Find where the given text appears and provide that cell's center as (x, y) coordinate. 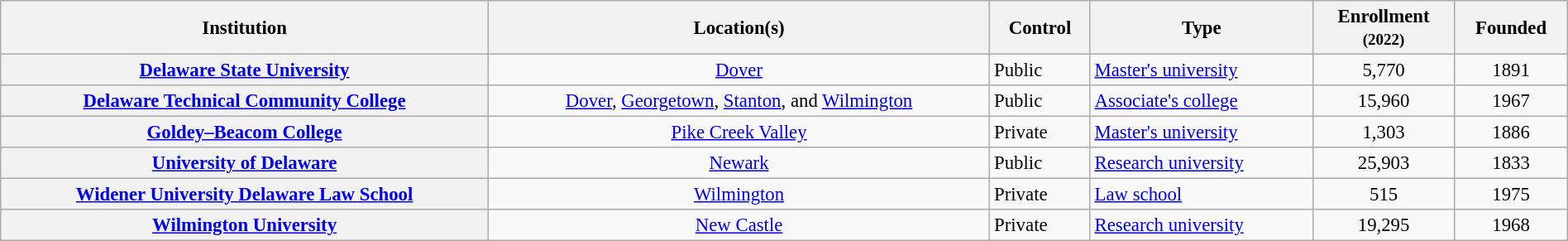
1891 (1511, 70)
5,770 (1383, 70)
Location(s) (739, 28)
Control (1040, 28)
Dover, Georgetown, Stanton, and Wilmington (739, 101)
1967 (1511, 101)
Wilmington (739, 195)
Law school (1201, 195)
515 (1383, 195)
Goldey–Beacom College (245, 133)
Founded (1511, 28)
Widener University Delaware Law School (245, 195)
Pike Creek Valley (739, 133)
Type (1201, 28)
25,903 (1383, 163)
Research university (1201, 163)
Enrollment(2022) (1383, 28)
1975 (1511, 195)
Associate's college (1201, 101)
Dover (739, 70)
1,303 (1383, 133)
University of Delaware (245, 163)
Delaware State University (245, 70)
1833 (1511, 163)
Newark (739, 163)
1886 (1511, 133)
15,960 (1383, 101)
Delaware Technical Community College (245, 101)
Institution (245, 28)
